From the cell containing the given text, extract its center point as (X, Y) coordinate. 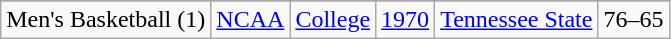
NCAA (250, 20)
1970 (406, 20)
Tennessee State (516, 20)
Men's Basketball (1) (106, 20)
College (333, 20)
76–65 (634, 20)
